Extract the (X, Y) coordinate from the center of the cell holding the provided text.  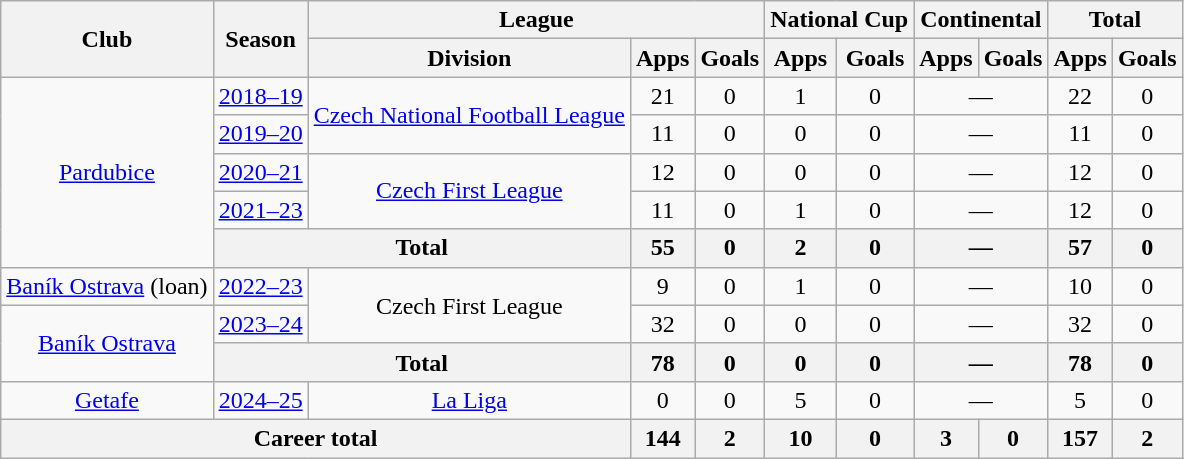
National Cup (840, 20)
2020–21 (260, 172)
144 (662, 438)
3 (946, 438)
9 (662, 286)
21 (662, 96)
Division (469, 58)
Continental (981, 20)
Season (260, 39)
55 (662, 248)
Pardubice (107, 172)
Czech National Football League (469, 115)
2019–20 (260, 134)
2023–24 (260, 324)
2022–23 (260, 286)
57 (1080, 248)
Baník Ostrava (loan) (107, 286)
Getafe (107, 400)
Baník Ostrava (107, 343)
22 (1080, 96)
Career total (316, 438)
2018–19 (260, 96)
157 (1080, 438)
2024–25 (260, 400)
League (536, 20)
Club (107, 39)
La Liga (469, 400)
2021–23 (260, 210)
